Return the [x, y] coordinate for the center point of the cell that contains the specified text.  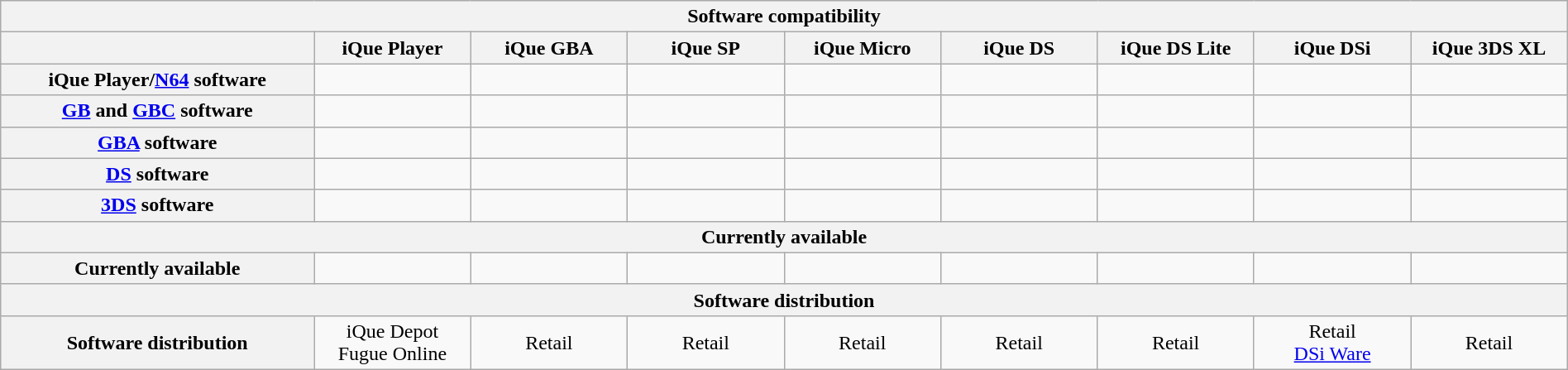
iQue DS [1019, 48]
iQue DS Lite [1176, 48]
iQue SP [706, 48]
GB and GBC software [157, 111]
3DS software [157, 205]
iQue GBA [549, 48]
iQue Player [392, 48]
iQue DSi [1331, 48]
iQue Micro [862, 48]
DS software [157, 174]
iQue Player/N64 software [157, 79]
GBA software [157, 142]
RetailDSi Ware [1331, 343]
Software compatibility [784, 17]
iQue DepotFugue Online [392, 343]
iQue 3DS XL [1489, 48]
